Extract the (x, y) coordinate from the center of the cell holding the provided text.  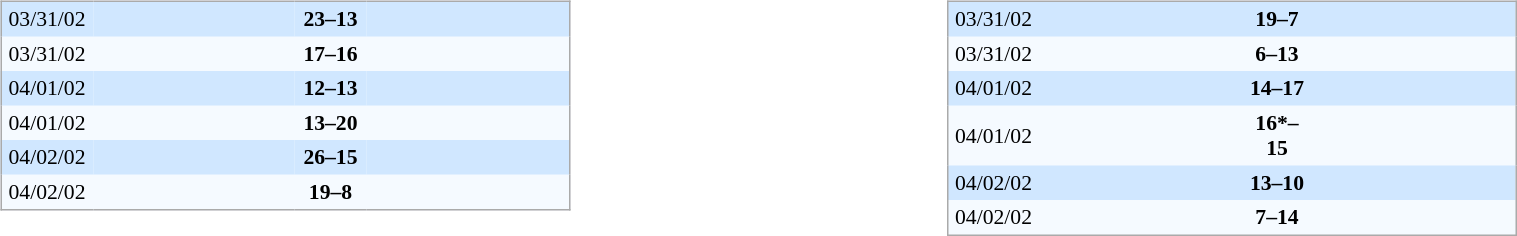
23–13 (330, 18)
26–15 (330, 157)
19–8 (330, 192)
17–16 (330, 53)
13–10 (1276, 183)
16*–15 (1276, 136)
6–13 (1276, 53)
7–14 (1276, 218)
12–13 (330, 88)
14–17 (1276, 88)
19–7 (1276, 18)
13–20 (330, 123)
